Output the [x, y] coordinate of the center of the cell containing the given text.  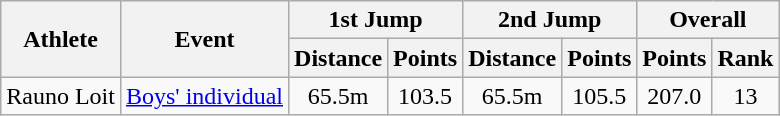
207.0 [674, 96]
Rank [746, 58]
Overall [708, 20]
Athlete [61, 39]
2nd Jump [550, 20]
103.5 [426, 96]
Rauno Loit [61, 96]
Event [204, 39]
1st Jump [376, 20]
105.5 [600, 96]
13 [746, 96]
Boys' individual [204, 96]
